Capture the cell that displays the provided text and extract its [x, y] central coordinate. 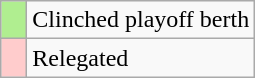
Relegated [141, 58]
Clinched playoff berth [141, 20]
